Scan for the cell matching the given text and deliver its [X, Y] coordinate at center. 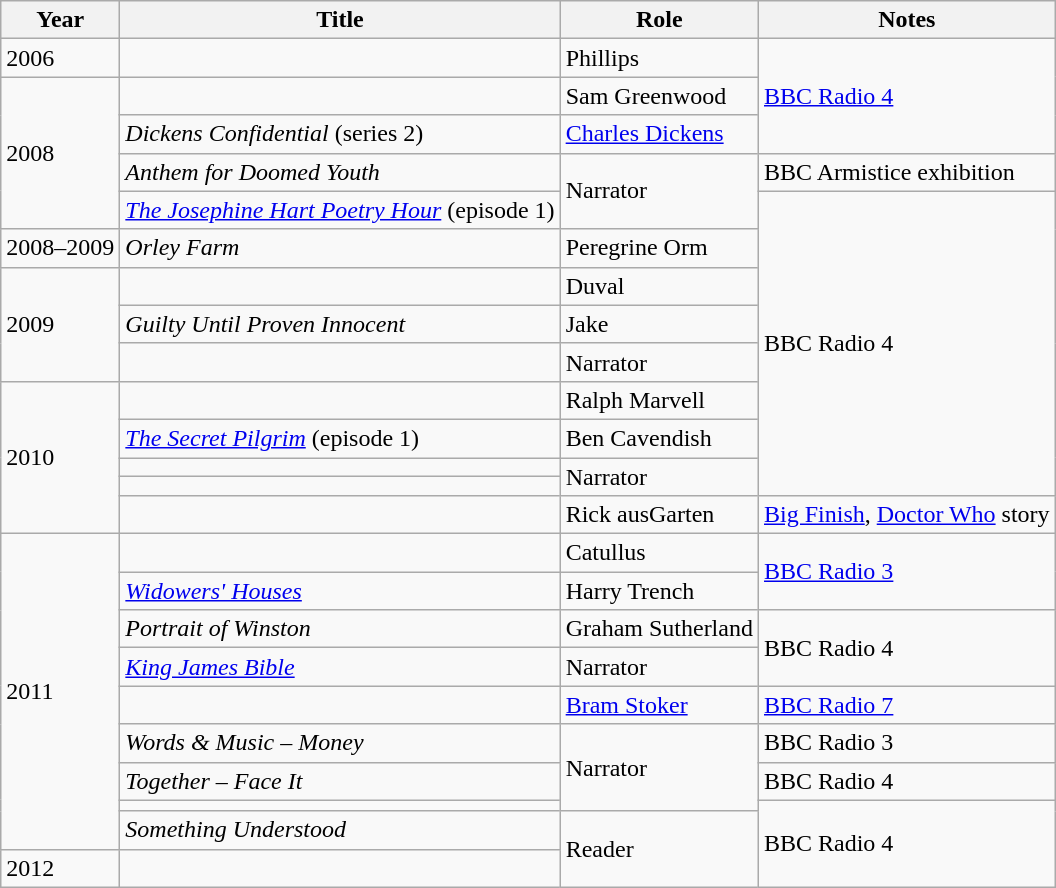
2006 [60, 58]
Year [60, 20]
The Josephine Hart Poetry Hour (episode 1) [340, 210]
Rick ausGarten [659, 515]
2010 [60, 457]
Ben Cavendish [659, 438]
2008–2009 [60, 248]
Something Understood [340, 830]
Notes [906, 20]
Graham Sutherland [659, 629]
Catullus [659, 553]
Charles Dickens [659, 134]
King James Bible [340, 667]
Orley Farm [340, 248]
Bram Stoker [659, 705]
Peregrine Orm [659, 248]
Sam Greenwood [659, 96]
Dickens Confidential (series 2) [340, 134]
Portrait of Winston [340, 629]
Jake [659, 324]
Words & Music – Money [340, 743]
Guilty Until Proven Innocent [340, 324]
2012 [60, 868]
The Secret Pilgrim (episode 1) [340, 438]
Title [340, 20]
2008 [60, 153]
BBC Armistice exhibition [906, 172]
Widowers' Houses [340, 591]
Together – Face It [340, 781]
Big Finish, Doctor Who story [906, 515]
Role [659, 20]
Reader [659, 849]
Duval [659, 286]
Anthem for Doomed Youth [340, 172]
2009 [60, 324]
2011 [60, 692]
Phillips [659, 58]
BBC Radio 7 [906, 705]
Ralph Marvell [659, 400]
Harry Trench [659, 591]
